Identify which cell holds the provided text, then report its (x, y) central coordinate. 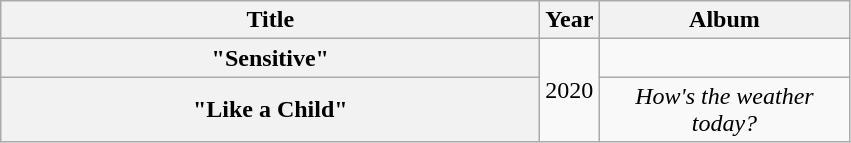
"Sensitive" (270, 58)
2020 (570, 90)
"Like a Child" (270, 110)
Year (570, 20)
How's the weather today? (724, 110)
Title (270, 20)
Album (724, 20)
